For the text-containing cell, return its midpoint in [X, Y] coordinate format. 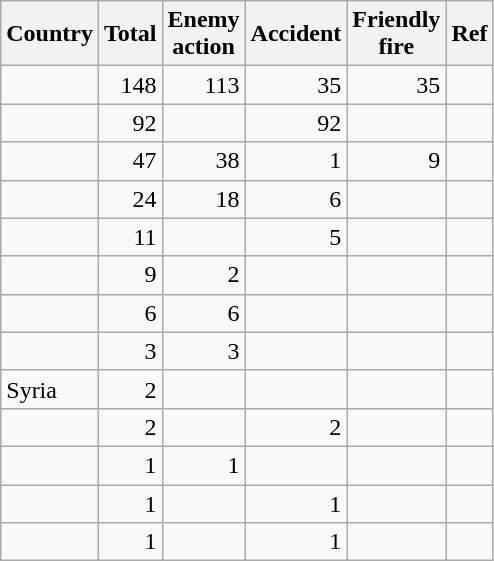
Ref [470, 34]
148 [130, 85]
Friendlyfire [396, 34]
Accident [296, 34]
24 [130, 199]
Enemyaction [204, 34]
11 [130, 237]
18 [204, 199]
5 [296, 237]
113 [204, 85]
38 [204, 161]
Syria [50, 389]
Country [50, 34]
47 [130, 161]
Total [130, 34]
